Detect which cell encompasses the target text, then output its (x, y) center coordinate. 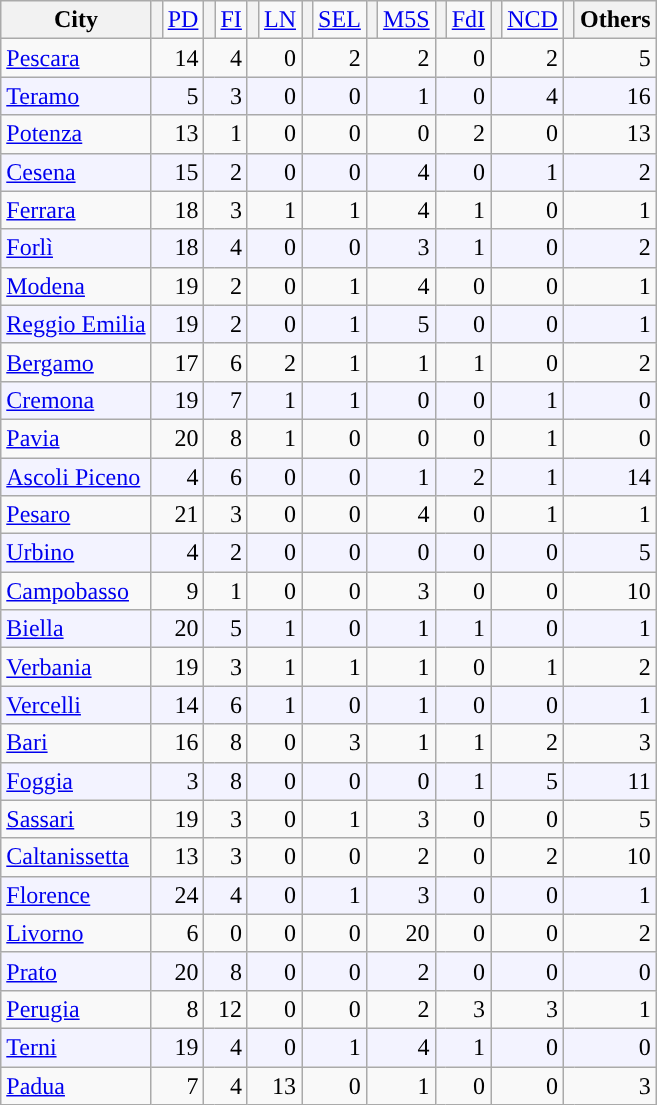
Perugia (76, 1009)
Pavia (76, 438)
Bari (76, 743)
Teramo (76, 96)
M5S (406, 20)
Livorno (76, 933)
SEL (340, 20)
City (76, 20)
Caltanissetta (76, 857)
12 (226, 1009)
Reggio Emilia (76, 324)
LN (280, 20)
Potenza (76, 134)
Pesaro (76, 515)
Others (615, 20)
FI (231, 20)
FdI (468, 20)
11 (610, 781)
9 (178, 591)
Florence (76, 895)
PD (183, 20)
17 (178, 362)
Prato (76, 971)
Ascoli Piceno (76, 477)
Forlì (76, 248)
Modena (76, 286)
Terni (76, 1047)
Verbania (76, 667)
21 (178, 515)
Padua (76, 1085)
15 (178, 172)
Biella (76, 629)
Foggia (76, 781)
Ferrara (76, 210)
Campobasso (76, 591)
Sassari (76, 819)
Cesena (76, 172)
Urbino (76, 553)
Bergamo (76, 362)
Vercelli (76, 705)
Pescara (76, 58)
Cremona (76, 400)
NCD (533, 20)
24 (178, 895)
